Locate the cell with the specified text and output its (X, Y) center coordinate. 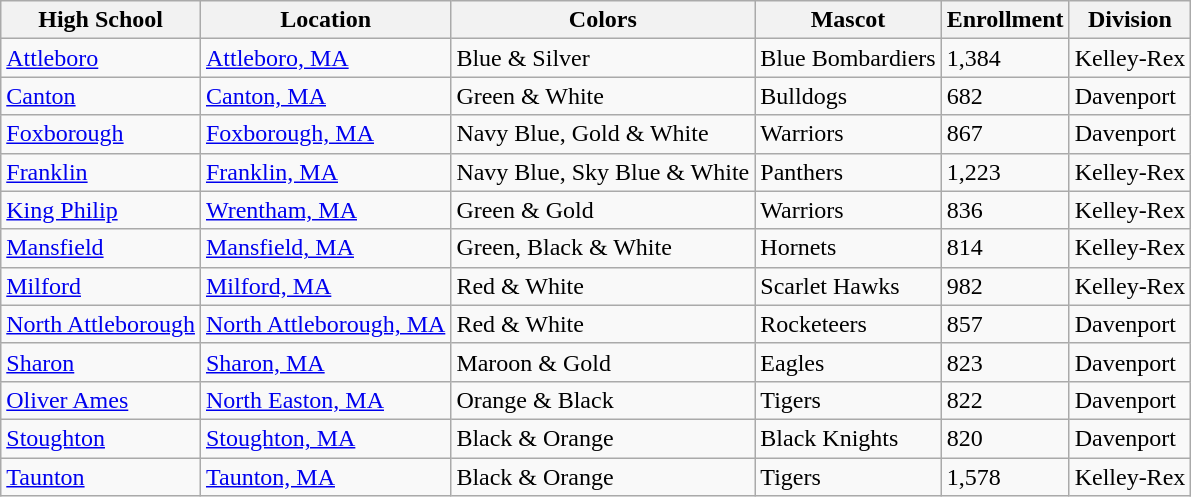
Green & Gold (603, 210)
Milford (101, 286)
823 (1005, 362)
Franklin (101, 172)
Enrollment (1005, 20)
Maroon & Gold (603, 362)
682 (1005, 96)
Navy Blue, Sky Blue & White (603, 172)
Division (1130, 20)
Black Knights (848, 438)
Bulldogs (848, 96)
Blue & Silver (603, 58)
Colors (603, 20)
822 (1005, 400)
Taunton (101, 477)
857 (1005, 324)
Stoughton (101, 438)
836 (1005, 210)
Foxborough (101, 134)
Navy Blue, Gold & White (603, 134)
Blue Bombardiers (848, 58)
King Philip (101, 210)
Mansfield (101, 248)
814 (1005, 248)
Canton (101, 96)
1,384 (1005, 58)
Eagles (848, 362)
Rocketeers (848, 324)
North Easton, MA (325, 400)
Mansfield, MA (325, 248)
Milford, MA (325, 286)
Canton, MA (325, 96)
Sharon, MA (325, 362)
Oliver Ames (101, 400)
Scarlet Hawks (848, 286)
Panthers (848, 172)
982 (1005, 286)
North Attleborough, MA (325, 324)
Orange & Black (603, 400)
Stoughton, MA (325, 438)
Franklin, MA (325, 172)
820 (1005, 438)
Sharon (101, 362)
High School (101, 20)
Wrentham, MA (325, 210)
Foxborough, MA (325, 134)
Attleboro, MA (325, 58)
1,223 (1005, 172)
Attleboro (101, 58)
Location (325, 20)
Mascot (848, 20)
Taunton, MA (325, 477)
1,578 (1005, 477)
Hornets (848, 248)
North Attleborough (101, 324)
867 (1005, 134)
Green, Black & White (603, 248)
Green & White (603, 96)
